Output the (x, y) coordinate of the center of the cell containing the given text.  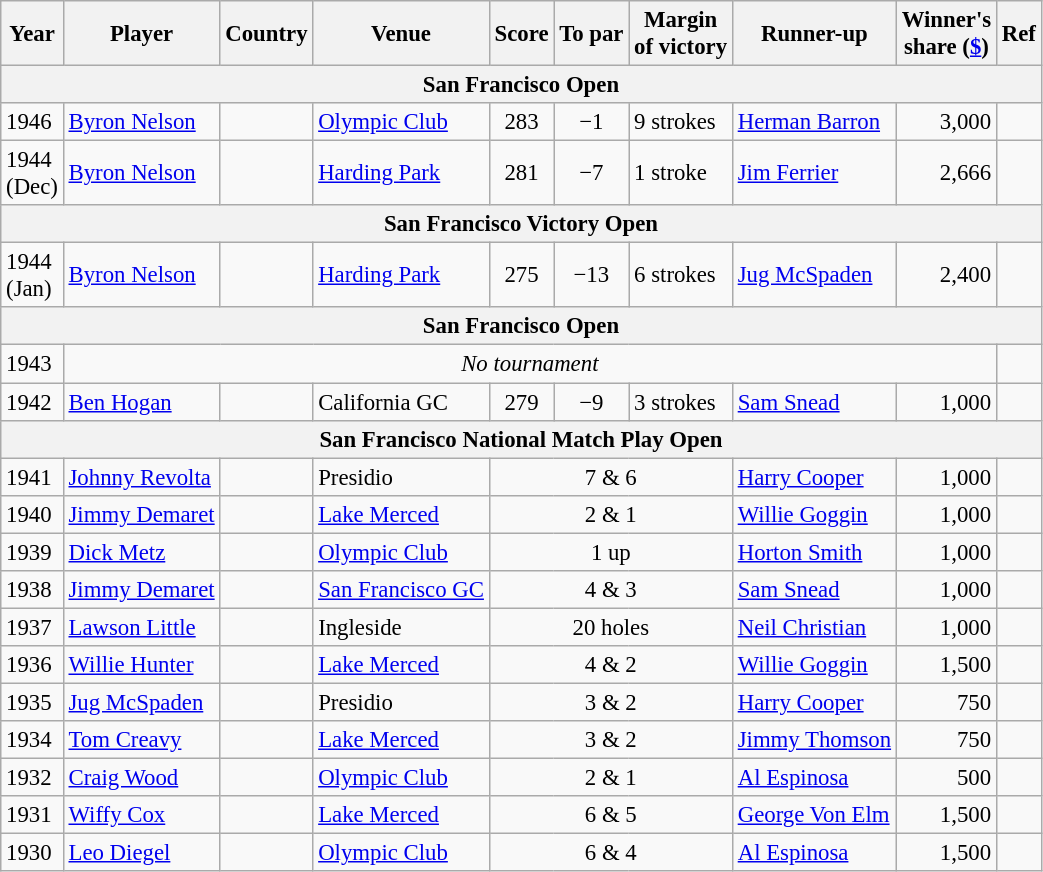
Ingleside (401, 627)
1930 (32, 853)
Tom Creavy (142, 740)
Marginof victory (681, 34)
1940 (32, 514)
Country (266, 34)
1 stroke (681, 174)
California GC (401, 402)
1944(Dec) (32, 174)
1937 (32, 627)
−9 (592, 402)
6 strokes (681, 276)
Leo Diegel (142, 853)
1946 (32, 122)
1934 (32, 740)
Jim Ferrier (814, 174)
Wiffy Cox (142, 815)
2,666 (946, 174)
281 (522, 174)
3 strokes (681, 402)
San Francisco GC (401, 590)
1931 (32, 815)
San Francisco Victory Open (521, 224)
Herman Barron (814, 122)
7 & 6 (610, 477)
279 (522, 402)
3,000 (946, 122)
−1 (592, 122)
1943 (32, 364)
San Francisco National Match Play Open (521, 439)
Lawson Little (142, 627)
−7 (592, 174)
20 holes (610, 627)
4 & 3 (610, 590)
1944(Jan) (32, 276)
6 & 5 (610, 815)
Neil Christian (814, 627)
6 & 4 (610, 853)
Johnny Revolta (142, 477)
500 (946, 778)
Ref (1018, 34)
Player (142, 34)
Willie Hunter (142, 665)
275 (522, 276)
Ben Hogan (142, 402)
9 strokes (681, 122)
4 & 2 (610, 665)
1932 (32, 778)
2,400 (946, 276)
1939 (32, 552)
Runner-up (814, 34)
1941 (32, 477)
To par (592, 34)
Venue (401, 34)
Score (522, 34)
−13 (592, 276)
1942 (32, 402)
1935 (32, 702)
No tournament (530, 364)
1 up (610, 552)
Horton Smith (814, 552)
George Von Elm (814, 815)
1938 (32, 590)
Year (32, 34)
Jimmy Thomson (814, 740)
Craig Wood (142, 778)
Dick Metz (142, 552)
283 (522, 122)
1936 (32, 665)
Winner'sshare ($) (946, 34)
